Find where the given text appears and provide that cell's center as [x, y] coordinate. 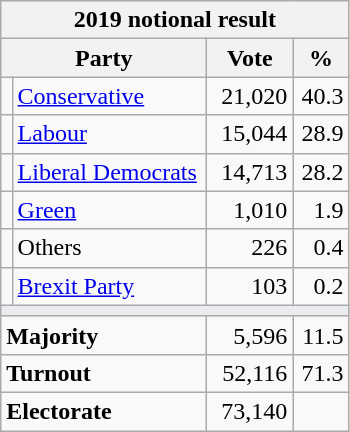
71.3 [321, 373]
21,020 [250, 96]
1,010 [250, 210]
103 [250, 286]
2019 notional result [175, 20]
226 [250, 248]
28.9 [321, 134]
Vote [250, 58]
Labour [110, 134]
52,116 [250, 373]
Liberal Democrats [110, 172]
Others [110, 248]
0.4 [321, 248]
1.9 [321, 210]
Turnout [104, 373]
Green [110, 210]
% [321, 58]
28.2 [321, 172]
14,713 [250, 172]
15,044 [250, 134]
Brexit Party [110, 286]
40.3 [321, 96]
Electorate [104, 411]
11.5 [321, 335]
Majority [104, 335]
Conservative [110, 96]
Party [104, 58]
5,596 [250, 335]
0.2 [321, 286]
73,140 [250, 411]
